Capture the cell that displays the provided text and extract its (X, Y) central coordinate. 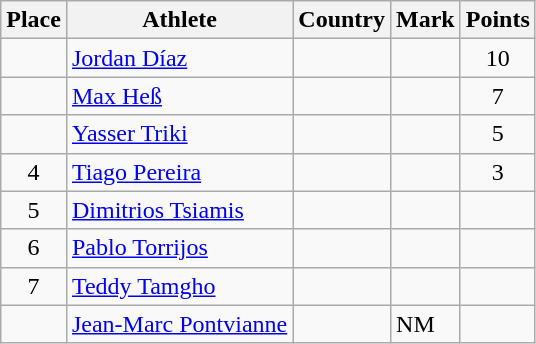
Pablo Torrijos (179, 248)
Jordan Díaz (179, 58)
NM (426, 324)
3 (498, 172)
Max Heß (179, 96)
Dimitrios Tsiamis (179, 210)
Yasser Triki (179, 134)
4 (34, 172)
Athlete (179, 20)
Country (342, 20)
Mark (426, 20)
Place (34, 20)
Tiago Pereira (179, 172)
6 (34, 248)
10 (498, 58)
Jean-Marc Pontvianne (179, 324)
Teddy Tamgho (179, 286)
Points (498, 20)
